Pinpoint the cell where the given text exists, returning its (x, y) midpoint coordinate. 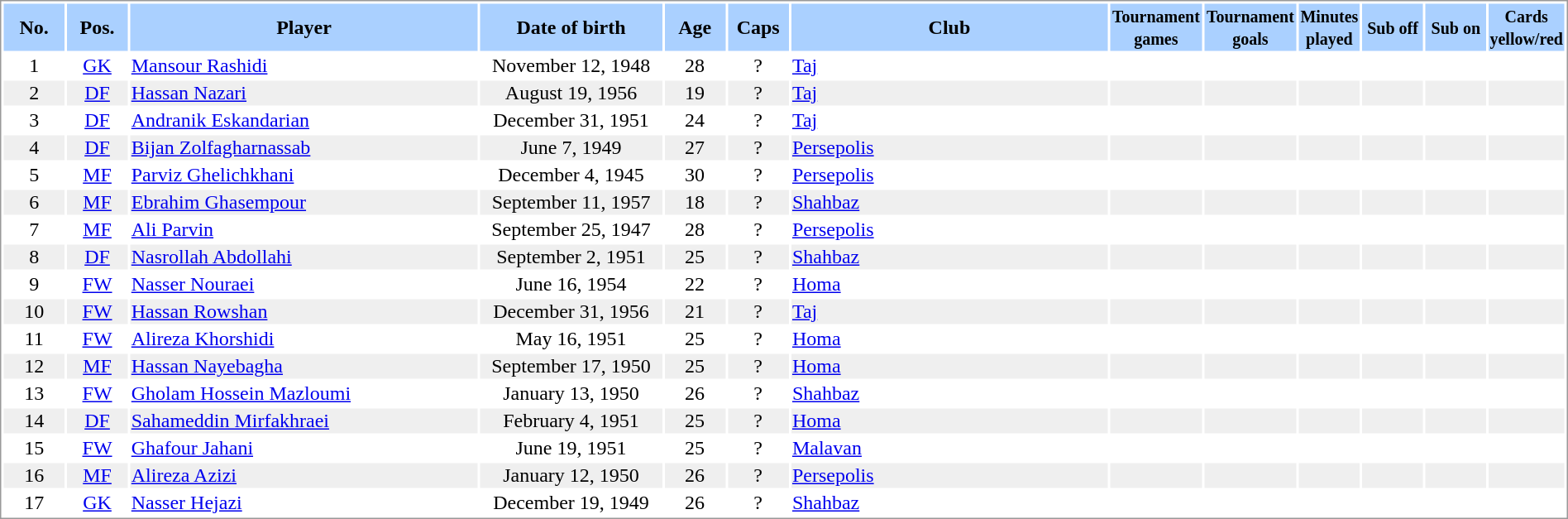
Malavan (949, 448)
Andranik Eskandarian (304, 120)
Caps (758, 26)
8 (33, 257)
Minutesplayed (1329, 26)
Hassan Nazari (304, 94)
30 (695, 175)
Ebrahim Ghasempour (304, 203)
10 (33, 312)
3 (33, 120)
12 (33, 367)
June 16, 1954 (571, 284)
Nasser Nouraei (304, 284)
11 (33, 339)
Alireza Azizi (304, 476)
Hassan Rowshan (304, 312)
Mansour Rashidi (304, 65)
Sahameddin Mirfakhraei (304, 421)
24 (695, 120)
14 (33, 421)
September 2, 1951 (571, 257)
13 (33, 393)
No. (33, 26)
15 (33, 448)
16 (33, 476)
Ghafour Jahani (304, 448)
19 (695, 94)
Bijan Zolfagharnassab (304, 148)
Tournamentgames (1156, 26)
Nasrollah Abdollahi (304, 257)
August 19, 1956 (571, 94)
September 25, 1947 (571, 229)
December 4, 1945 (571, 175)
Sub on (1456, 26)
9 (33, 284)
June 7, 1949 (571, 148)
Nasser Hejazi (304, 502)
January 13, 1950 (571, 393)
Sub off (1393, 26)
January 12, 1950 (571, 476)
November 12, 1948 (571, 65)
June 19, 1951 (571, 448)
17 (33, 502)
2 (33, 94)
September 17, 1950 (571, 367)
7 (33, 229)
Player (304, 26)
Parviz Ghelichkhani (304, 175)
4 (33, 148)
September 11, 1957 (571, 203)
December 31, 1951 (571, 120)
Hassan Nayebagha (304, 367)
December 19, 1949 (571, 502)
27 (695, 148)
Club (949, 26)
Age (695, 26)
22 (695, 284)
Ali Parvin (304, 229)
Tournamentgoals (1250, 26)
Alireza Khorshidi (304, 339)
December 31, 1956 (571, 312)
February 4, 1951 (571, 421)
Cardsyellow/red (1527, 26)
6 (33, 203)
Date of birth (571, 26)
21 (695, 312)
May 16, 1951 (571, 339)
1 (33, 65)
Gholam Hossein Mazloumi (304, 393)
18 (695, 203)
5 (33, 175)
Pos. (98, 26)
